For the text-containing cell, return its midpoint in [X, Y] coordinate format. 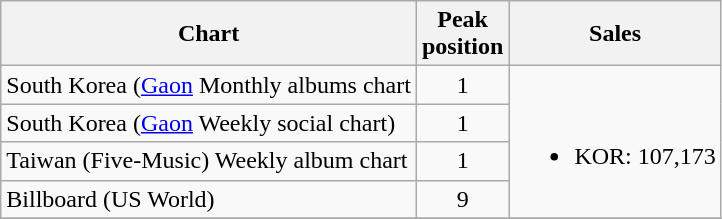
South Korea (Gaon Monthly albums chart [209, 85]
South Korea (Gaon Weekly social chart) [209, 123]
Peakposition [462, 34]
Sales [615, 34]
Chart [209, 34]
9 [462, 199]
Billboard (US World) [209, 199]
Taiwan (Five-Music) Weekly album chart [209, 161]
KOR: 107,173 [615, 142]
